Return (x, y) of the center of cell containing provided text 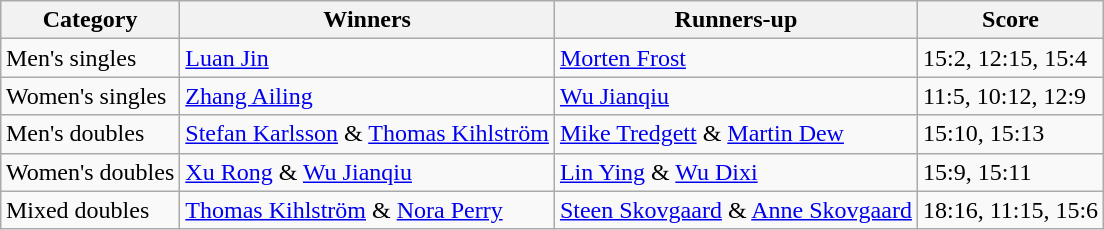
Women's doubles (90, 172)
Lin Ying & Wu Dixi (736, 172)
Xu Rong & Wu Jianqiu (368, 172)
Mike Tredgett & Martin Dew (736, 134)
Winners (368, 20)
Score (1010, 20)
15:2, 12:15, 15:4 (1010, 58)
Men's singles (90, 58)
Thomas Kihlström & Nora Perry (368, 210)
Zhang Ailing (368, 96)
Luan Jin (368, 58)
11:5, 10:12, 12:9 (1010, 96)
Stefan Karlsson & Thomas Kihlström (368, 134)
Morten Frost (736, 58)
Runners-up (736, 20)
Mixed doubles (90, 210)
Steen Skovgaard & Anne Skovgaard (736, 210)
Wu Jianqiu (736, 96)
15:10, 15:13 (1010, 134)
18:16, 11:15, 15:6 (1010, 210)
15:9, 15:11 (1010, 172)
Women's singles (90, 96)
Category (90, 20)
Men's doubles (90, 134)
